Return the [x, y] coordinate for the center point of the cell that contains the specified text.  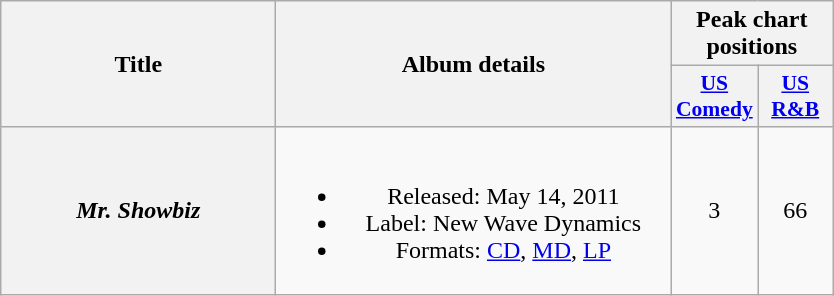
66 [796, 210]
Peak chart positions [752, 34]
Released: May 14, 2011Label: New Wave DynamicsFormats: CD, MD, LP [474, 210]
Album details [474, 64]
Mr. Showbiz [138, 210]
3 [714, 210]
US R&B [796, 96]
Title [138, 64]
US Comedy [714, 96]
